Determine the [X, Y] coordinate at the center of the cell enclosing the given text.  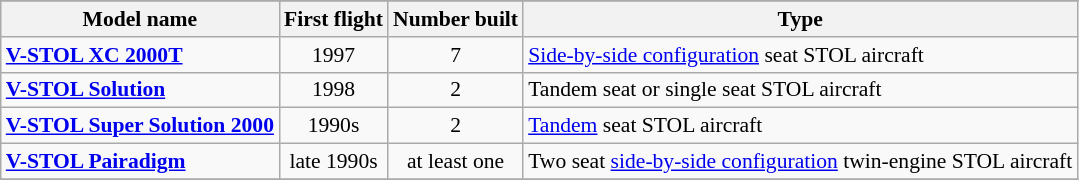
Side-by-side configuration seat STOL aircraft [800, 55]
1990s [334, 126]
1997 [334, 55]
7 [456, 55]
at least one [456, 162]
Model name [140, 19]
Tandem seat or single seat STOL aircraft [800, 90]
V-STOL Solution [140, 90]
Tandem seat STOL aircraft [800, 126]
V-STOL XC 2000T [140, 55]
late 1990s [334, 162]
Two seat side-by-side configuration twin-engine STOL aircraft [800, 162]
V-STOL Super Solution 2000 [140, 126]
V-STOL Pairadigm [140, 162]
Number built [456, 19]
1998 [334, 90]
Type [800, 19]
First flight [334, 19]
